From the cell containing the given text, extract its center point as (x, y) coordinate. 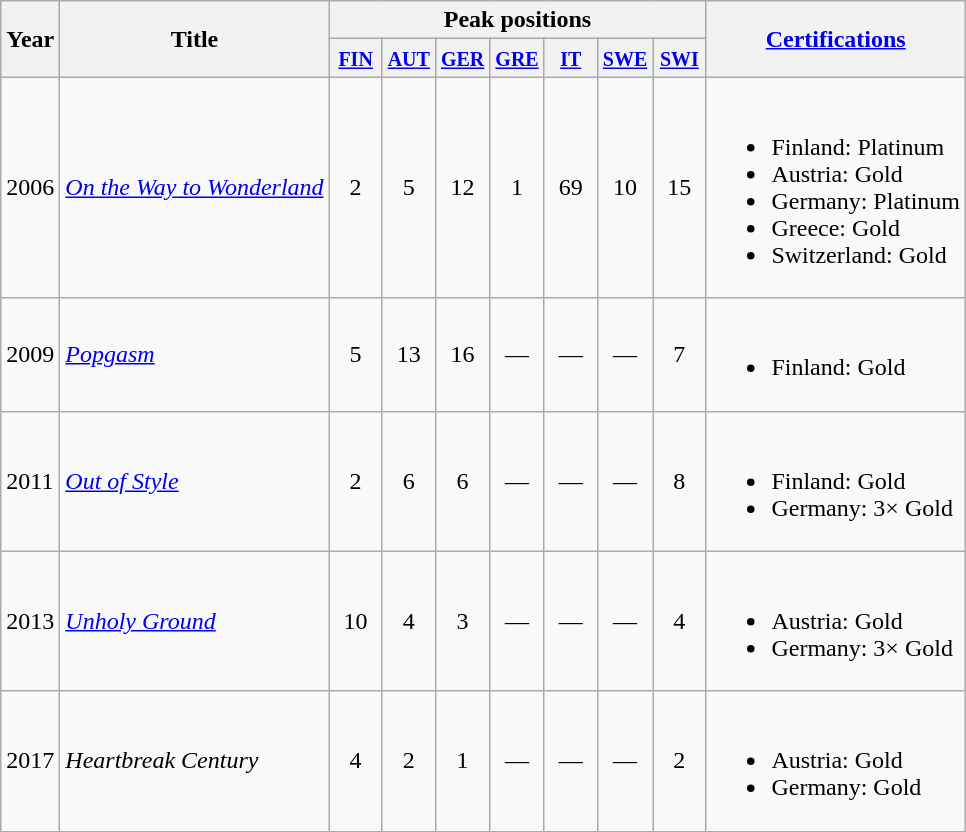
8 (680, 481)
2011 (30, 481)
Title (194, 39)
GER (462, 58)
Austria: GoldGermany: 3× Gold (836, 621)
Year (30, 39)
SWI (680, 58)
Out of Style (194, 481)
Finland: Gold (836, 354)
2006 (30, 188)
15 (680, 188)
Popgasm (194, 354)
16 (462, 354)
2013 (30, 621)
On the Way to Wonderland (194, 188)
Peak positions (518, 20)
AUT (408, 58)
Certifications (836, 39)
12 (462, 188)
2009 (30, 354)
69 (570, 188)
SWE (625, 58)
IT (570, 58)
2017 (30, 761)
7 (680, 354)
13 (408, 354)
Finland: GoldGermany: 3× Gold (836, 481)
Heartbreak Century (194, 761)
Finland: PlatinumAustria: GoldGermany: PlatinumGreece: GoldSwitzerland: Gold (836, 188)
Unholy Ground (194, 621)
3 (462, 621)
FIN (356, 58)
Austria: GoldGermany: Gold (836, 761)
GRE (517, 58)
